Find where the given text appears and provide that cell's center as [X, Y] coordinate. 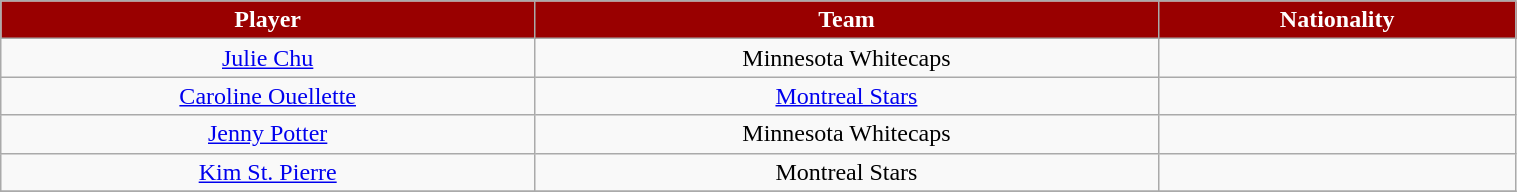
Nationality [1337, 20]
Team [847, 20]
Kim St. Pierre [268, 172]
Jenny Potter [268, 134]
Julie Chu [268, 58]
Caroline Ouellette [268, 96]
Player [268, 20]
